Scan for the cell matching the given text and deliver its (x, y) coordinate at center. 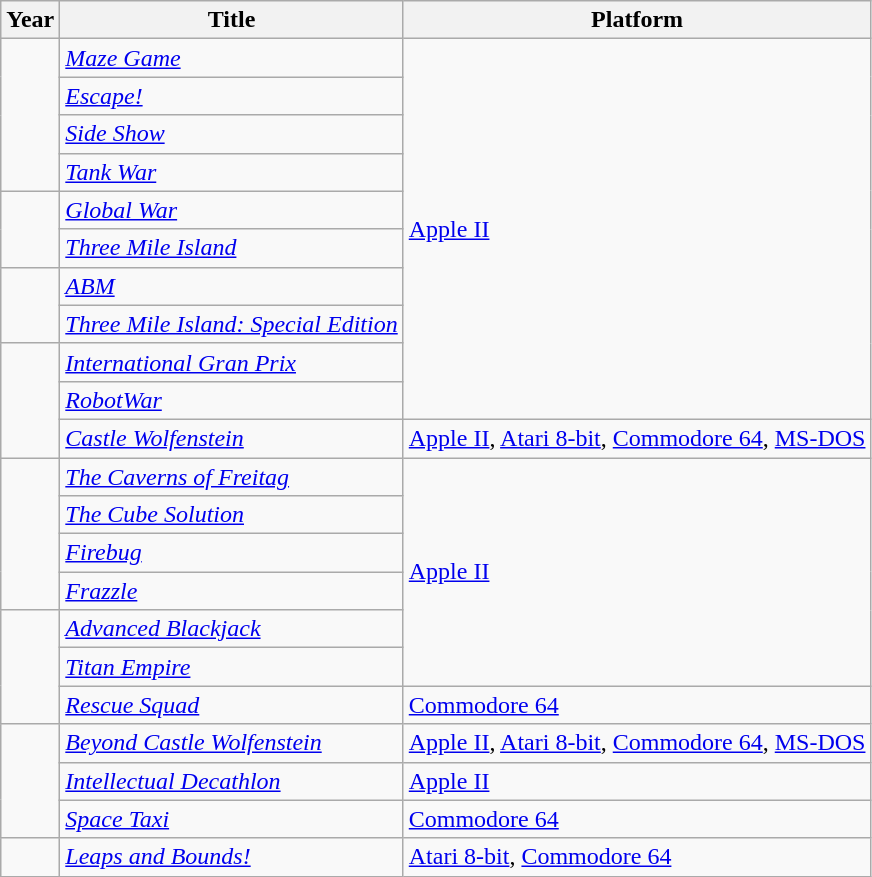
Side Show (232, 134)
Beyond Castle Wolfenstein (232, 743)
Space Taxi (232, 819)
Frazzle (232, 591)
The Cube Solution (232, 515)
Platform (637, 20)
Global War (232, 210)
RobotWar (232, 400)
Castle Wolfenstein (232, 438)
Leaps and Bounds! (232, 857)
Year (30, 20)
Atari 8-bit, Commodore 64 (637, 857)
Firebug (232, 553)
ABM (232, 286)
The Caverns of Freitag (232, 477)
Intellectual Decathlon (232, 781)
Title (232, 20)
Maze Game (232, 58)
Advanced Blackjack (232, 629)
Escape! (232, 96)
Titan Empire (232, 667)
Three Mile Island: Special Edition (232, 324)
Tank War (232, 172)
International Gran Prix (232, 362)
Rescue Squad (232, 705)
Three Mile Island (232, 248)
